Identify which cell holds the provided text, then report its [X, Y] central coordinate. 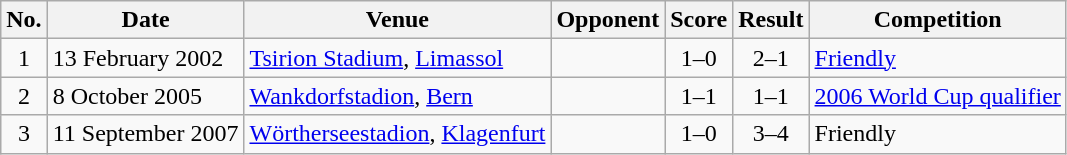
Result [771, 20]
8 October 2005 [146, 96]
3–4 [771, 134]
2 [24, 96]
No. [24, 20]
Wörtherseestadion, Klagenfurt [398, 134]
11 September 2007 [146, 134]
2006 World Cup qualifier [938, 96]
1 [24, 58]
Competition [938, 20]
2–1 [771, 58]
Opponent [608, 20]
Venue [398, 20]
3 [24, 134]
Score [699, 20]
Tsirion Stadium, Limassol [398, 58]
13 February 2002 [146, 58]
Wankdorfstadion, Bern [398, 96]
Date [146, 20]
